Determine the [x, y] coordinate at the center of the cell enclosing the given text.  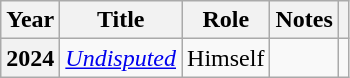
Role [226, 20]
Title [121, 20]
Himself [226, 58]
Year [30, 20]
Notes [304, 20]
Undisputed [121, 58]
2024 [30, 58]
